Detect which cell encompasses the target text, then output its [x, y] center coordinate. 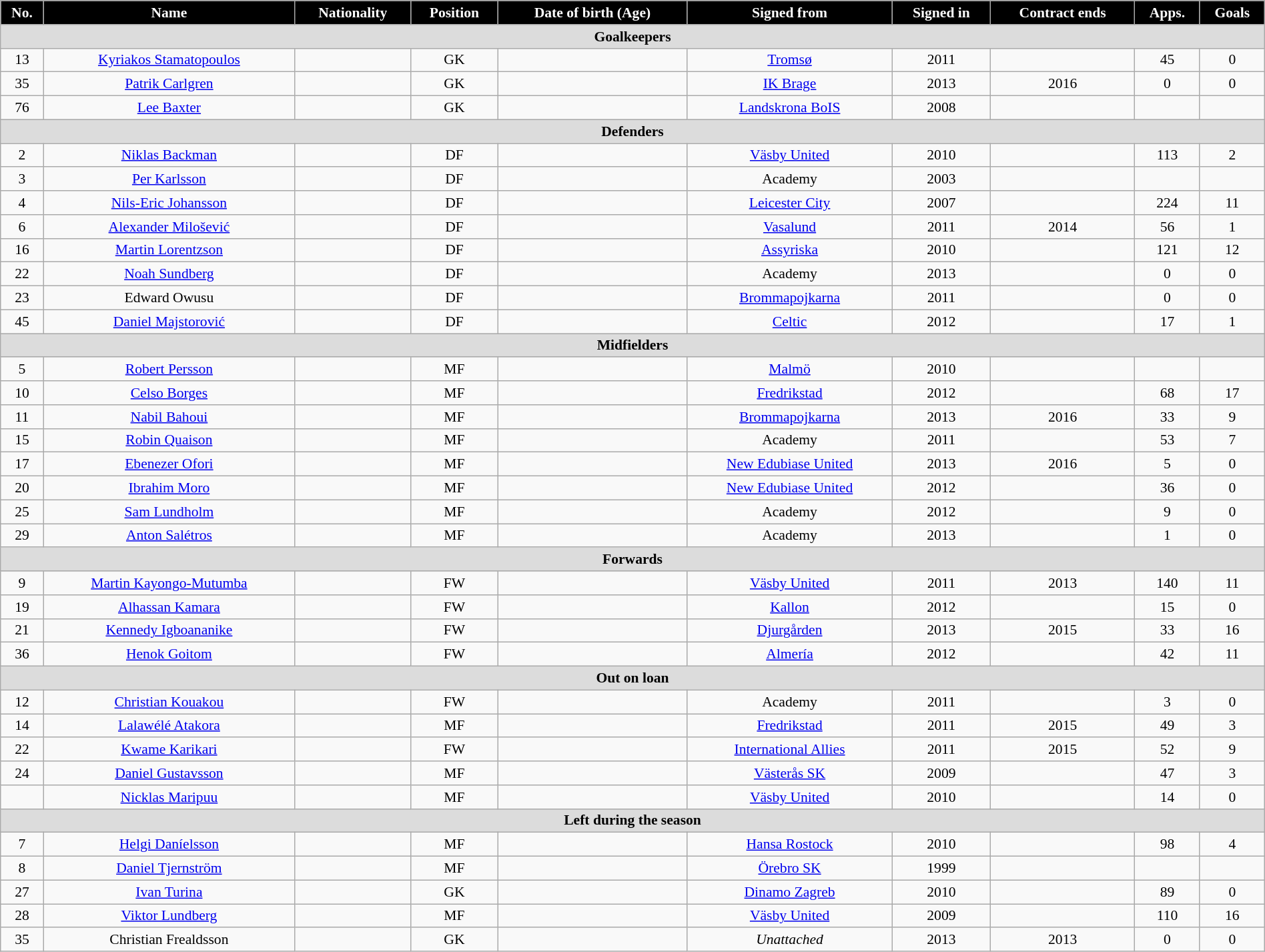
113 [1168, 155]
Position [454, 13]
Sam Lundholm [169, 512]
29 [22, 536]
Out on loan [632, 678]
Apps. [1168, 13]
Vasalund [790, 227]
Name [169, 13]
Ibrahim Moro [169, 488]
24 [22, 773]
2003 [941, 179]
Martin Kayongo-Mutumba [169, 583]
Niklas Backman [169, 155]
IK Brage [790, 84]
Forwards [632, 560]
Christian Kouakou [169, 702]
Lee Baxter [169, 108]
Goals [1232, 13]
76 [22, 108]
2014 [1063, 227]
Västerås SK [790, 773]
140 [1168, 583]
Almería [790, 654]
Djurgården [790, 630]
56 [1168, 227]
Goalkeepers [632, 37]
Daniel Majstorović [169, 322]
13 [22, 60]
Malmö [790, 370]
Date of birth (Age) [592, 13]
49 [1168, 726]
42 [1168, 654]
Contract ends [1063, 13]
Helgi Daníelsson [169, 845]
Dinamo Zagreb [790, 892]
Anton Salétros [169, 536]
Kyriakos Stamatopoulos [169, 60]
Patrik Carlgren [169, 84]
Örebro SK [790, 869]
Unattached [790, 940]
28 [22, 916]
10 [22, 393]
No. [22, 13]
110 [1168, 916]
121 [1168, 250]
Edward Owusu [169, 298]
2008 [941, 108]
8 [22, 869]
25 [22, 512]
Henok Goitom [169, 654]
Celso Borges [169, 393]
Martin Lorentzson [169, 250]
Nationality [353, 13]
Robert Persson [169, 370]
Robin Quaison [169, 440]
Nicklas Maripuu [169, 797]
International Allies [790, 750]
1999 [941, 869]
Nabil Bahoui [169, 417]
Lalawélé Atakora [169, 726]
89 [1168, 892]
Noah Sundberg [169, 274]
Midfielders [632, 346]
27 [22, 892]
68 [1168, 393]
Alhassan Kamara [169, 607]
Per Karlsson [169, 179]
6 [22, 227]
2007 [941, 203]
Landskrona BoIS [790, 108]
Tromsø [790, 60]
53 [1168, 440]
Signed in [941, 13]
19 [22, 607]
Daniel Tjernström [169, 869]
Christian Frealdsson [169, 940]
52 [1168, 750]
Kwame Karikari [169, 750]
Signed from [790, 13]
Ivan Turina [169, 892]
Kennedy Igboananike [169, 630]
Kallon [790, 607]
Daniel Gustavsson [169, 773]
Leicester City [790, 203]
21 [22, 630]
47 [1168, 773]
Defenders [632, 131]
20 [22, 488]
Nils-Eric Johansson [169, 203]
Assyriska [790, 250]
Alexander Milošević [169, 227]
Viktor Lundberg [169, 916]
Ebenezer Ofori [169, 464]
98 [1168, 845]
Celtic [790, 322]
23 [22, 298]
Hansa Rostock [790, 845]
Left during the season [632, 821]
224 [1168, 203]
